Detect which cell encompasses the target text, then output its [x, y] center coordinate. 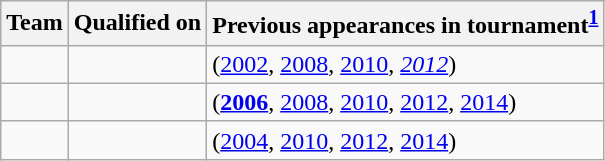
(2006, 2008, 2010, 2012, 2014) [406, 102]
(2002, 2008, 2010, 2012) [406, 64]
Previous appearances in tournament1 [406, 24]
(2004, 2010, 2012, 2014) [406, 140]
Team [35, 24]
Qualified on [137, 24]
